Detect which cell encompasses the target text, then output its (X, Y) center coordinate. 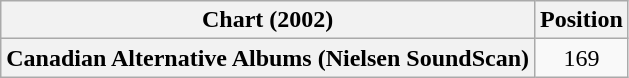
Chart (2002) (268, 20)
169 (582, 58)
Position (582, 20)
Canadian Alternative Albums (Nielsen SoundScan) (268, 58)
